Locate the cell with the specified text and output its (x, y) center coordinate. 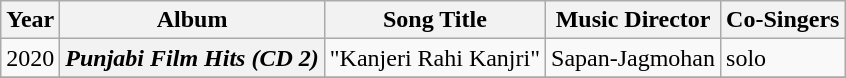
Music Director (634, 20)
Album (192, 20)
Punjabi Film Hits (CD 2) (192, 58)
"Kanjeri Rahi Kanjri" (434, 58)
Song Title (434, 20)
Year (30, 20)
2020 (30, 58)
Sapan-Jagmohan (634, 58)
Co-Singers (783, 20)
solo (783, 58)
